Capture the cell that displays the provided text and extract its [X, Y] central coordinate. 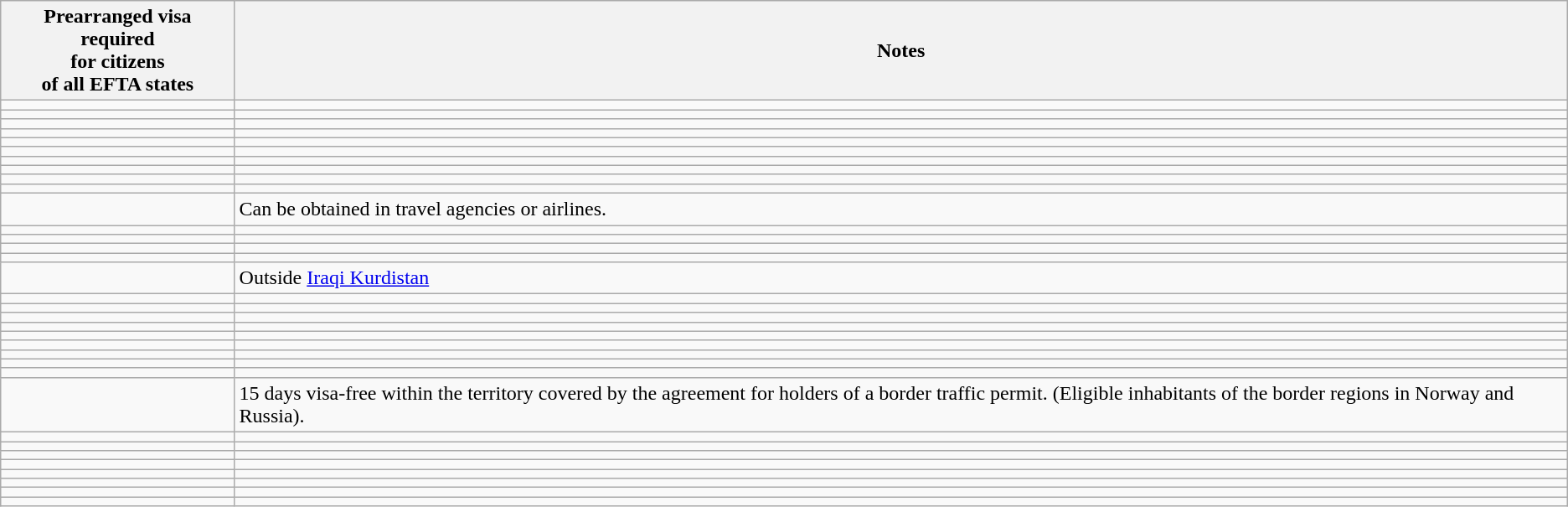
Prearranged visa requiredfor citizensof all EFTA states [117, 50]
Notes [901, 50]
Outside Iraqi Kurdistan [901, 278]
Can be obtained in travel agencies or airlines. [901, 209]
